Scan for the cell matching the given text and deliver its (x, y) coordinate at center. 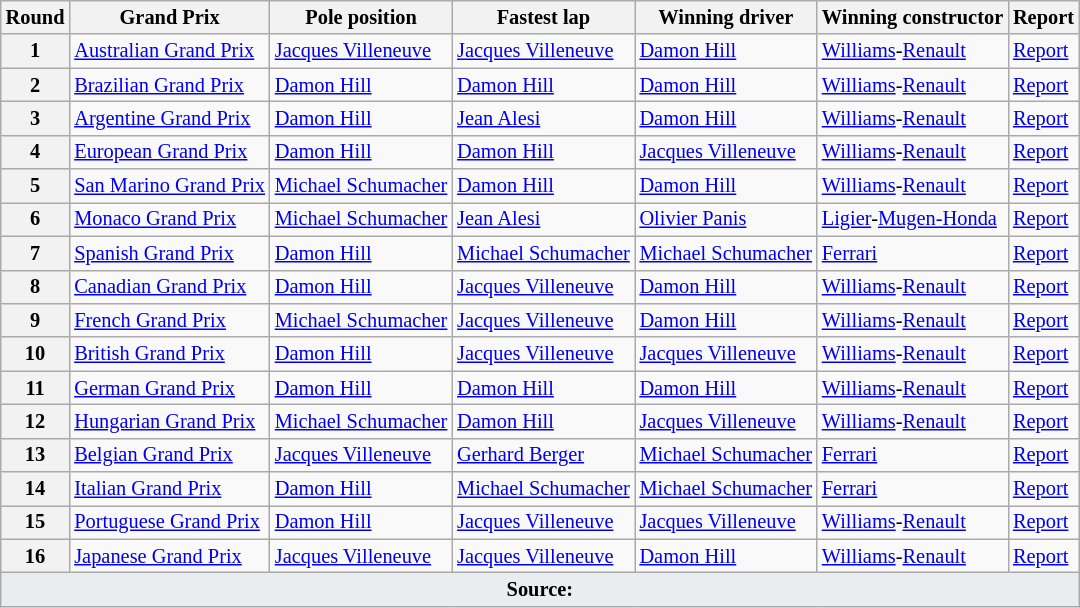
Grand Prix (170, 17)
1 (36, 51)
Winning constructor (912, 17)
6 (36, 219)
Hungarian Grand Prix (170, 421)
Source: (540, 589)
Spanish Grand Prix (170, 253)
Winning driver (726, 17)
14 (36, 489)
Olivier Panis (726, 219)
Japanese Grand Prix (170, 556)
11 (36, 388)
Ligier-Mugen-Honda (912, 219)
10 (36, 354)
Belgian Grand Prix (170, 455)
French Grand Prix (170, 320)
3 (36, 118)
13 (36, 455)
Round (36, 17)
Fastest lap (543, 17)
European Grand Prix (170, 152)
7 (36, 253)
San Marino Grand Prix (170, 186)
9 (36, 320)
Pole position (361, 17)
15 (36, 522)
Monaco Grand Prix (170, 219)
British Grand Prix (170, 354)
Canadian Grand Prix (170, 287)
2 (36, 85)
Italian Grand Prix (170, 489)
4 (36, 152)
12 (36, 421)
Australian Grand Prix (170, 51)
5 (36, 186)
Gerhard Berger (543, 455)
8 (36, 287)
German Grand Prix (170, 388)
Argentine Grand Prix (170, 118)
Brazilian Grand Prix (170, 85)
16 (36, 556)
Portuguese Grand Prix (170, 522)
